Capture the cell that displays the provided text and extract its [x, y] central coordinate. 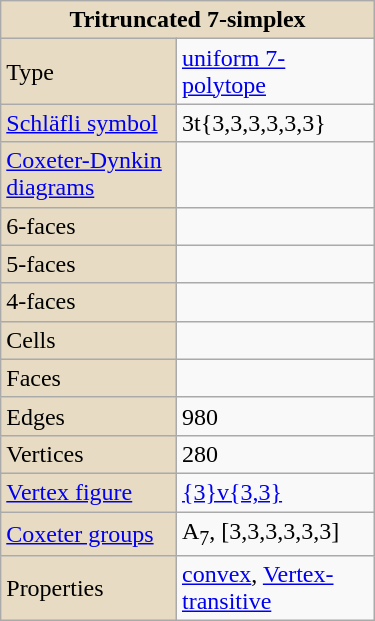
Type [89, 72]
980 [275, 416]
Coxeter-Dynkin diagrams [89, 174]
Properties [89, 588]
5-faces [89, 264]
A7, [3,3,3,3,3,3] [275, 534]
Cells [89, 340]
Tritruncated 7-simplex [188, 20]
Vertices [89, 454]
convex, Vertex-transitive [275, 588]
Vertex figure [89, 492]
Schläfli symbol [89, 123]
{3}v{3,3} [275, 492]
Coxeter groups [89, 534]
3t{3,3,3,3,3,3} [275, 123]
6-faces [89, 226]
4-faces [89, 302]
Faces [89, 378]
280 [275, 454]
Edges [89, 416]
uniform 7-polytope [275, 72]
